Extract the (x, y) coordinate from the center of the cell holding the provided text.  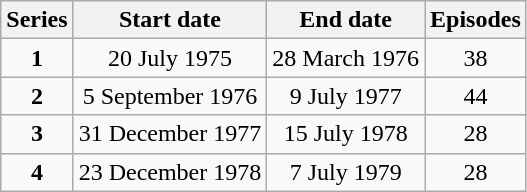
31 December 1977 (170, 134)
1 (37, 58)
15 July 1978 (346, 134)
9 July 1977 (346, 96)
2 (37, 96)
Series (37, 20)
4 (37, 172)
38 (475, 58)
End date (346, 20)
7 July 1979 (346, 172)
3 (37, 134)
23 December 1978 (170, 172)
20 July 1975 (170, 58)
28 March 1976 (346, 58)
5 September 1976 (170, 96)
44 (475, 96)
Start date (170, 20)
Episodes (475, 20)
